Return the [x, y] coordinate for the center point of the cell that contains the specified text.  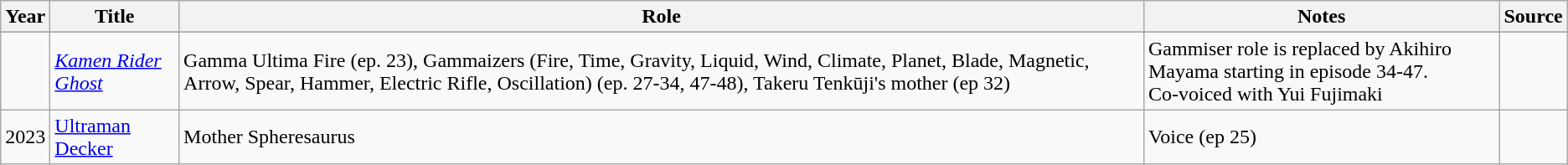
Kamen Rider Ghost [115, 71]
Year [25, 17]
Role [662, 17]
Source [1533, 17]
Mother Spheresaurus [662, 137]
Notes [1321, 17]
Voice (ep 25) [1321, 137]
Gammiser role is replaced by Akihiro Mayama starting in episode 34-47. Co-voiced with Yui Fujimaki [1321, 71]
Title [115, 17]
Ultraman Decker [115, 137]
2023 [25, 137]
